Provide the (x, y) coordinate of the cell's center where the given text is located.  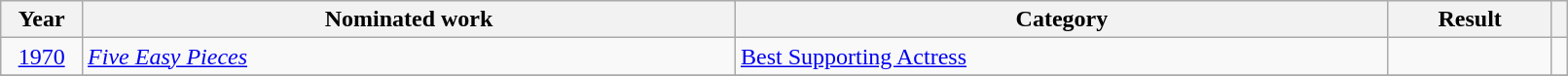
Five Easy Pieces (409, 57)
Nominated work (409, 19)
Result (1470, 19)
Category (1061, 19)
Year (42, 19)
Best Supporting Actress (1061, 57)
1970 (42, 57)
